Provide the [x, y] coordinate of the cell's center where the given text is located.  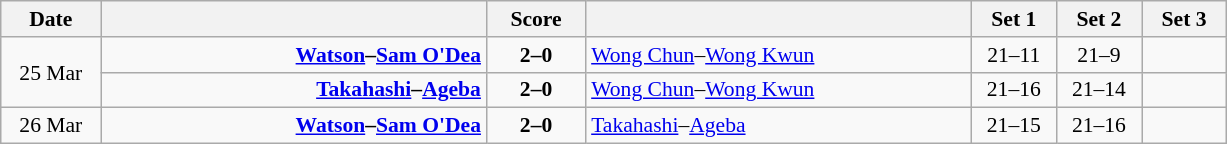
Score [536, 19]
Set 2 [1098, 19]
21–9 [1098, 55]
21–14 [1098, 90]
21–11 [1014, 55]
25 Mar [51, 72]
Set 3 [1184, 19]
Date [51, 19]
26 Mar [51, 126]
21–15 [1014, 126]
Set 1 [1014, 19]
